Detect which cell encompasses the target text, then output its [X, Y] center coordinate. 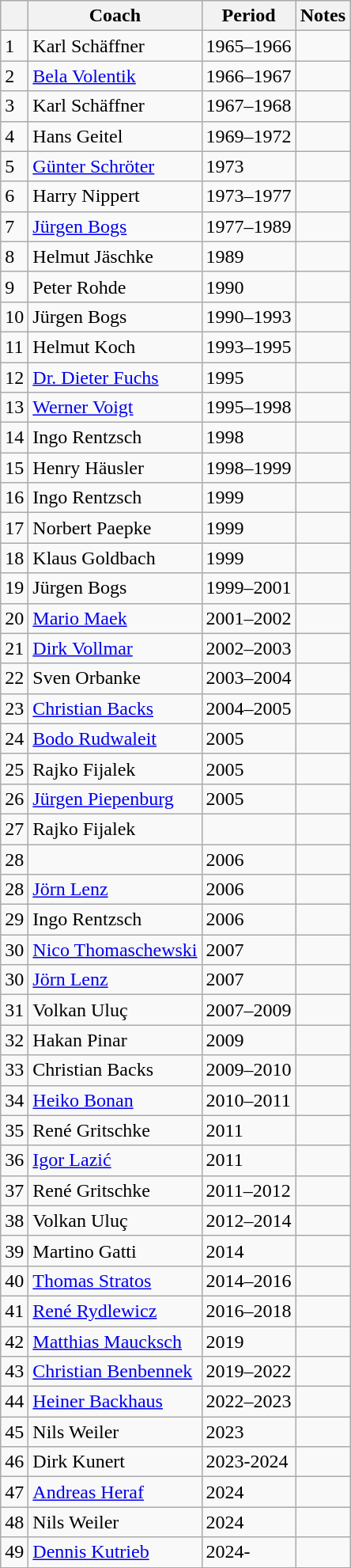
Thomas Stratos [115, 1281]
2007–2009 [248, 1010]
2014 [248, 1251]
1990–1993 [248, 317]
1966–1967 [248, 76]
1999–2001 [248, 588]
Dirk Vollmar [115, 648]
1973 [248, 166]
1967–1968 [248, 106]
2004–2005 [248, 708]
5 [14, 166]
15 [14, 468]
1993–1995 [248, 347]
Igor Lazić [115, 1160]
Notes [323, 16]
Martino Gatti [115, 1251]
20 [14, 618]
Werner Voigt [115, 408]
26 [14, 799]
Hans Geitel [115, 136]
1998–1999 [248, 468]
38 [14, 1221]
2009–2010 [248, 1070]
Heiko Bonan [115, 1100]
2014–2016 [248, 1281]
2019 [248, 1342]
Günter Schröter [115, 166]
Hakan Pinar [115, 1040]
12 [14, 378]
16 [14, 498]
27 [14, 829]
Bodo Rudwaleit [115, 738]
1989 [248, 256]
45 [14, 1432]
36 [14, 1160]
42 [14, 1342]
René Rydlewicz [115, 1311]
47 [14, 1492]
32 [14, 1040]
44 [14, 1402]
29 [14, 920]
Dennis Kutrieb [115, 1552]
46 [14, 1462]
Andreas Heraf [115, 1492]
11 [14, 347]
40 [14, 1281]
35 [14, 1130]
Helmut Koch [115, 347]
1973–1977 [248, 196]
4 [14, 136]
Nico Thomaschewski [115, 950]
Henry Häusler [115, 468]
10 [14, 317]
Christian Benbennek [115, 1372]
2022–2023 [248, 1402]
Harry Nippert [115, 196]
23 [14, 708]
Helmut Jäschke [115, 256]
2023 [248, 1432]
2003–2004 [248, 678]
2002–2003 [248, 648]
48 [14, 1522]
24 [14, 738]
1990 [248, 287]
1995 [248, 378]
34 [14, 1100]
2016–2018 [248, 1311]
22 [14, 678]
Heiner Backhaus [115, 1402]
2023-2024 [248, 1462]
2001–2002 [248, 618]
1969–1972 [248, 136]
6 [14, 196]
Klaus Goldbach [115, 558]
41 [14, 1311]
Dr. Dieter Fuchs [115, 378]
Mario Maek [115, 618]
3 [14, 106]
14 [14, 438]
1995–1998 [248, 408]
49 [14, 1552]
Bela Volentik [115, 76]
7 [14, 226]
1977–1989 [248, 226]
2009 [248, 1040]
Sven Orbanke [115, 678]
2011–2012 [248, 1190]
1998 [248, 438]
Peter Rohde [115, 287]
13 [14, 408]
Dirk Kunert [115, 1462]
2024- [248, 1552]
33 [14, 1070]
2 [14, 76]
Jürgen Piepenburg [115, 799]
21 [14, 648]
39 [14, 1251]
25 [14, 769]
1965–1966 [248, 46]
2012–2014 [248, 1221]
9 [14, 287]
18 [14, 558]
2019–2022 [248, 1372]
17 [14, 528]
2010–2011 [248, 1100]
Matthias Maucksch [115, 1342]
31 [14, 1010]
19 [14, 588]
1 [14, 46]
Coach [115, 16]
37 [14, 1190]
43 [14, 1372]
Period [248, 16]
Norbert Paepke [115, 528]
8 [14, 256]
